Output the (x, y) coordinate of the center of the cell containing the given text.  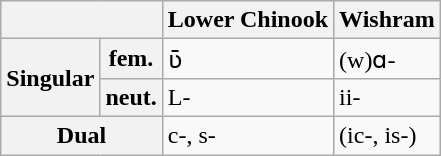
c-, s- (248, 135)
Singular (50, 78)
ʋ̄ (248, 59)
L- (248, 97)
ii- (388, 97)
Wishram (388, 20)
neut. (131, 97)
(ic-, is-) (388, 135)
(w)ɑ- (388, 59)
Lower Chinook (248, 20)
fem. (131, 59)
Dual (82, 135)
